Output the [x, y] coordinate of the center of the cell containing the given text.  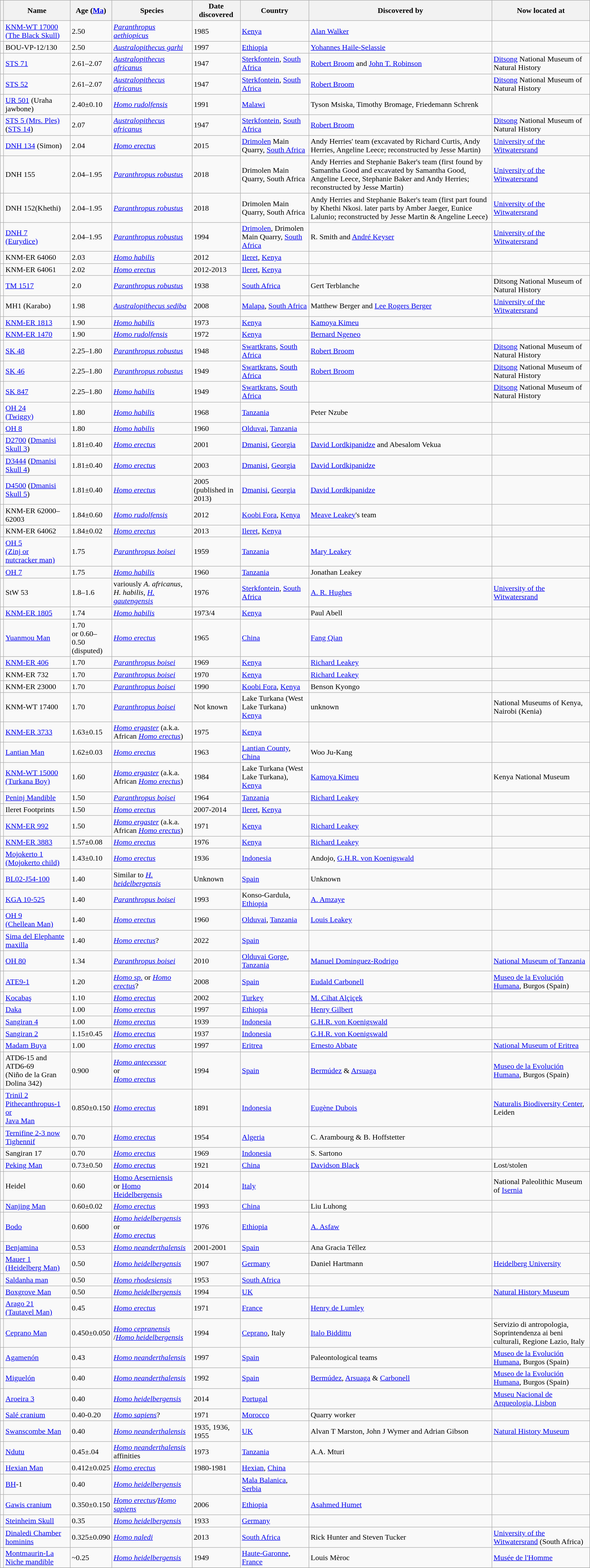
National Museum of Eritrea [541, 1046]
0.350±0.150 [91, 1505]
R. Smith and André Keyser [400, 237]
STS 71 [37, 64]
Name [37, 11]
Alan Walker [400, 31]
Sangiran 4 [37, 1022]
2007-2014 [216, 810]
1907 [216, 1263]
Bernard Ngeneo [400, 334]
2012-2013 [216, 270]
1954 [216, 1137]
France [275, 1308]
2.02 [91, 270]
Malawi [275, 105]
1980-1981 [216, 1468]
Aroeira 3 [37, 1398]
Peninj Mandible [37, 798]
Mojokerto 1(Mojokerto child) [37, 858]
variously A. africanus, H. habilis, H. gautengensis [152, 593]
National Paleolithic Museum of Isernia [541, 1186]
Lantian County, China [275, 752]
0.53 [91, 1247]
Quarry worker [400, 1415]
Ernesto Abbate [400, 1046]
Lantian Man [37, 752]
2002 [216, 998]
Paul Abell [400, 613]
Gert Terblanche [400, 286]
1992 [216, 1378]
Servizio di antropologia, Soprintendenza ai beni culturali, Regione Lazio, Italy [541, 1333]
ATD6-15 and ATD6-69(Niño de la Gran Dolina 342) [37, 1071]
Ndutu [37, 1451]
Algeria [275, 1137]
2.04 [91, 146]
Ana Gracia Téllez [400, 1247]
D4500 (Dmanisi Skull 5) [37, 490]
1964 [216, 798]
1921 [216, 1165]
1.34 [91, 961]
BL02-J54-100 [37, 879]
Eudald Carbonell [400, 982]
Italo Biddittu [400, 1333]
OH 24(Twiggy) [37, 412]
Age (Ma) [91, 11]
1.57±0.08 [91, 842]
1935, 1936, 1955 [216, 1431]
1891 [216, 1108]
BH-1 [37, 1484]
Liu Luhong [400, 1206]
Naturalis Biodiversity Center, Leiden [541, 1108]
1.20 [91, 982]
Louis Leakey [400, 920]
Heidel [37, 1186]
Henry Gilbert [400, 1010]
Datediscovered [216, 11]
2.40±0.10 [91, 105]
Trinil 2Pithecanthropus-1or Java Man [37, 1108]
1.10 [91, 998]
1939 [216, 1022]
DNH 155 [37, 175]
Lake Turkana (West Lake Turkana) Kenya [275, 707]
KGA 10-525 [37, 900]
KNM-ER 62000–62003 [37, 514]
Homo antecessororHomo erectus [152, 1071]
STS 52 [37, 84]
Andy Herries' team (excavated by Richard Curtis, Andy Herries, Angeline Leece; reconstructed by Jesse Martin) [400, 146]
A.A. Mturi [400, 1451]
2010 [216, 961]
0.60 [91, 1186]
Homo erectus? [152, 941]
KNM-ER 3883 [37, 842]
Bermúdez, Arsuaga & Carbonell [400, 1378]
1.60 [91, 777]
C. Arambourg & B. Hoffstetter [400, 1137]
0.43 [91, 1357]
Robert Broom and John T. Robinson [400, 64]
Jonathan Leakey [400, 572]
Salé cranium [37, 1415]
1972 [216, 334]
Swanscombe Man [37, 1431]
0.600 [91, 1227]
Manuel Dominguez-Rodrigo [400, 961]
Mary Leakey [400, 551]
2.0 [91, 286]
1.62±0.03 [91, 752]
Davidson Black [400, 1165]
Yohannes Haile-Selassie [400, 47]
Hexian Man [37, 1468]
Benson Kyongo [400, 687]
Museu Nacional de Arqueologia, Lisbon [541, 1398]
0.73±0.50 [91, 1165]
Kenya National Museum [541, 777]
Sangiran 17 [37, 1153]
Heidelberg University [541, 1263]
Portugal [275, 1398]
KNM-WT 17400 [37, 707]
Bodo [37, 1227]
Ternifine 2-3 now Tighennif [37, 1137]
KNM-ER 1813 [37, 322]
DNH 7(Eurydice) [37, 237]
OH 5(Zinj ornutcracker man) [37, 551]
1953 [216, 1280]
1990 [216, 687]
Musée de l'Homme [541, 1558]
0.40-0.20 [91, 1415]
Meave Leakey's team [400, 514]
Gawis cranium [37, 1505]
1936 [216, 858]
A. Amzaye [400, 900]
KNM-ER 1805 [37, 613]
0.35 [91, 1521]
OH 9(Chellean Man) [37, 920]
Homo rhodesiensis [152, 1280]
Discovered by [400, 11]
Not known [216, 707]
Haute-Garonne, France [275, 1558]
Italy [275, 1186]
1970 [216, 675]
0.45 [91, 1308]
Yuanmou Man [37, 638]
KNM-ER 1470 [37, 334]
Species [152, 11]
0.412±0.025 [91, 1468]
2.07 [91, 125]
Mauer 1(Heidelberg Man) [37, 1263]
D3444 (Dmanisi Skull 4) [37, 465]
unknown [400, 707]
DNH 152(Khethi) [37, 208]
Eritrea [275, 1046]
University of the Witwatersrand (South Africa) [541, 1537]
Sangiran 2 [37, 1034]
0.325±0.090 [91, 1537]
National Museum of Tanzania [541, 961]
Matthew Berger and Lee Rogers Berger [400, 306]
Homo heidelbergensisorHomo erectus [152, 1227]
2001 [216, 444]
Daniel Hartmann [400, 1263]
0.850±0.150 [91, 1108]
KNM-ER 3733 [37, 732]
Ileret Footprints [37, 810]
KNM-ER 406 [37, 663]
1984 [216, 777]
1973/4 [216, 613]
M. Cihat Alçiçek [400, 998]
Steinheim Skull [37, 1521]
Daka [37, 1010]
KNM-ER 64061 [37, 270]
Homo sapiens? [152, 1415]
Paranthropus aethiopicus [152, 31]
Drimolen, Drimolen Main Quarry, South Africa [275, 237]
2006 [216, 1505]
Woo Ju-Kang [400, 752]
Lost/stolen [541, 1165]
A. Asfaw [400, 1227]
0.450±0.050 [91, 1333]
UR 501 (Uraha jawbone) [37, 105]
KNM-ER 732 [37, 675]
1975 [216, 732]
Boxgrove Man [37, 1292]
1933 [216, 1521]
1.84±0.02 [91, 531]
OH 80 [37, 961]
Turkey [275, 998]
KNM-WT 15000(Turkana Boy) [37, 777]
Bermúdez & Arsuaga [400, 1071]
Rick Hunter and Steven Tucker [400, 1537]
1985 [216, 31]
1.8–1.6 [91, 593]
Country [275, 11]
KNM-ER 23000 [37, 687]
2015 [216, 146]
KNM-ER 64060 [37, 257]
D2700 (Dmanisi Skull 3) [37, 444]
2005 (published in 2013) [216, 490]
Agamenón [37, 1357]
1937 [216, 1034]
Kocabaş [37, 998]
Homo naledi [152, 1537]
Fang Qian [400, 638]
Asahmed Humet [400, 1505]
OH 7 [37, 572]
Homo neanderthalensis affinities [152, 1451]
StW 53 [37, 593]
Now located at [541, 11]
1959 [216, 551]
1.84±0.60 [91, 514]
Australopithecus garhi [152, 47]
KNM-ER 64062 [37, 531]
Mala Balanica, Serbia [275, 1484]
0.60±0.02 [91, 1206]
1938 [216, 286]
Nanjing Man [37, 1206]
Eugène Dubois [400, 1108]
0.45±.04 [91, 1451]
Ceprano, Italy [275, 1333]
Saldanha man [37, 1280]
Similar to H. heidelbergensis [152, 879]
Henry de Lumley [400, 1308]
1965 [216, 638]
1.63±0.15 [91, 732]
KNM-WT 17000(The Black Skull) [37, 31]
Louis Mèroc [400, 1558]
~0.25 [91, 1558]
Olduvai Gorge, Tanzania [275, 961]
Malapa, South Africa [275, 306]
TM 1517 [37, 286]
BOU-VP-12/130 [37, 47]
ATE9-1 [37, 982]
SK 46 [37, 371]
KNM-ER 992 [37, 826]
2.03 [91, 257]
S. Sartono [400, 1153]
Sima del Elephante maxilla [37, 941]
Ceprano Man [37, 1333]
Dinaledi Chamber hominins [37, 1537]
1968 [216, 412]
SK 847 [37, 392]
1.43±0.10 [91, 858]
Homo erectus/Homo sapiens [152, 1505]
Peking Man [37, 1165]
Montmaurin-La Niche mandible [37, 1558]
Homo cepranensis/Homo heidelbergensis [152, 1333]
1.98 [91, 306]
Tyson Msiska, Timothy Bromage, Friedemann Schrenk [400, 105]
DNH 134 (Simon) [37, 146]
Arago 21(Tautavel Man) [37, 1308]
Miguelón [37, 1378]
David Lordkipanidze and Abesalom Vekua [400, 444]
Benjamina [37, 1247]
Paleontological teams [400, 1357]
2003 [216, 465]
MH1 (Karabo) [37, 306]
1991 [216, 105]
Alvan T Marston, John J Wymer and Adrian Gibson [400, 1431]
1.15±0.45 [91, 1034]
STS 5 (Mrs. Ples) (STS 14) [37, 125]
Andojo, G.H.R. von Koenigswald [400, 858]
Lake Turkana (West Lake Turkana), Kenya [275, 777]
1.70or 0.60–0.50(disputed) [91, 638]
Morocco [275, 1415]
Peter Nzube [400, 412]
1948 [216, 351]
Konso-Gardula, Ethiopia [275, 900]
1963 [216, 752]
2001-2001 [216, 1247]
2022 [216, 941]
Madam Buya [37, 1046]
Homo sp. or Homo erectus? [152, 982]
OH 8 [37, 428]
Australopithecus sediba [152, 306]
1.74 [91, 613]
Homo Aeserniensisor Homo Heidelbergensis [152, 1186]
SK 48 [37, 351]
Hexian, China [275, 1468]
0.900 [91, 1071]
A. R. Hughes [400, 593]
National Museums of Kenya, Nairobi (Kenia) [541, 707]
